Search for the cell housing the specified text and yield its (x, y) center coordinate. 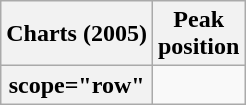
Peakposition (198, 34)
Charts (2005) (77, 34)
scope="row" (77, 85)
